Output the (X, Y) coordinate of the center of the cell containing the given text.  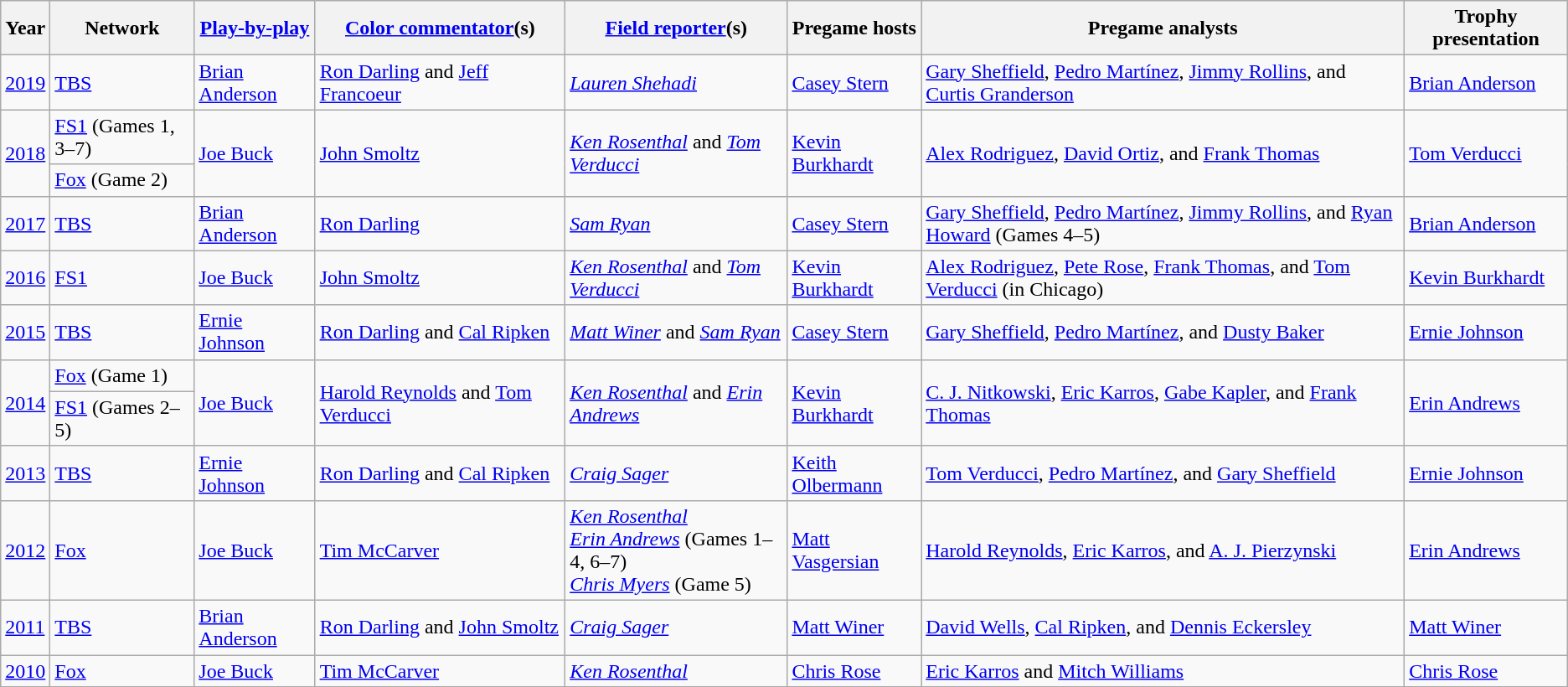
Eric Karros and Mitch Williams (1163, 671)
Color commentator(s) (441, 28)
Network (122, 28)
Matt Winer and Sam Ryan (677, 332)
FS1 (Games 2–5) (122, 419)
David Wells, Cal Ripken, and Dennis Eckersley (1163, 627)
Gary Sheffield, Pedro Martínez, Jimmy Rollins, and Ryan Howard (Games 4–5) (1163, 223)
Tom Verducci (1486, 152)
Tom Verducci, Pedro Martínez, and Gary Sheffield (1163, 473)
2012 (25, 550)
Ron Darling (441, 223)
Fox (Game 2) (122, 180)
Ken Rosenthal (677, 671)
2013 (25, 473)
Lauren Shehadi (677, 82)
Harold Reynolds, Eric Karros, and A. J. Pierzynski (1163, 550)
Pregame analysts (1163, 28)
FS1 (Games 1, 3–7) (122, 137)
Alex Rodriguez, Pete Rose, Frank Thomas, and Tom Verducci (in Chicago) (1163, 278)
Gary Sheffield, Pedro Martínez, Jimmy Rollins, and Curtis Granderson (1163, 82)
Harold Reynolds and Tom Verducci (441, 402)
2016 (25, 278)
2018 (25, 152)
Trophy presentation (1486, 28)
Pregame hosts (854, 28)
Sam Ryan (677, 223)
2010 (25, 671)
FS1 (122, 278)
Keith Olbermann (854, 473)
Matt Vasgersian (854, 550)
Year (25, 28)
Alex Rodriguez, David Ortiz, and Frank Thomas (1163, 152)
2011 (25, 627)
Ken RosenthalErin Andrews (Games 1–4, 6–7)Chris Myers (Game 5) (677, 550)
Play-by-play (255, 28)
C. J. Nitkowski, Eric Karros, Gabe Kapler, and Frank Thomas (1163, 402)
2017 (25, 223)
Ken Rosenthal and Erin Andrews (677, 402)
Field reporter(s) (677, 28)
Gary Sheffield, Pedro Martínez, and Dusty Baker (1163, 332)
2015 (25, 332)
2014 (25, 402)
Ron Darling and Jeff Francoeur (441, 82)
2019 (25, 82)
Fox (Game 1) (122, 375)
Ron Darling and John Smoltz (441, 627)
